Return (x, y) of the center of cell containing provided text 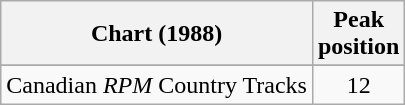
Peakposition (358, 34)
Canadian RPM Country Tracks (157, 85)
Chart (1988) (157, 34)
12 (358, 85)
